Locate the cell with the specified text and output its [x, y] center coordinate. 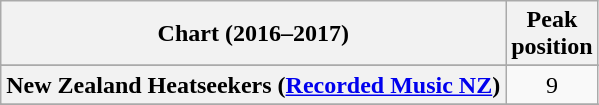
Peakposition [552, 34]
Chart (2016–2017) [254, 34]
9 [552, 85]
New Zealand Heatseekers (Recorded Music NZ) [254, 85]
